Locate the cell with the specified text and output its [X, Y] center coordinate. 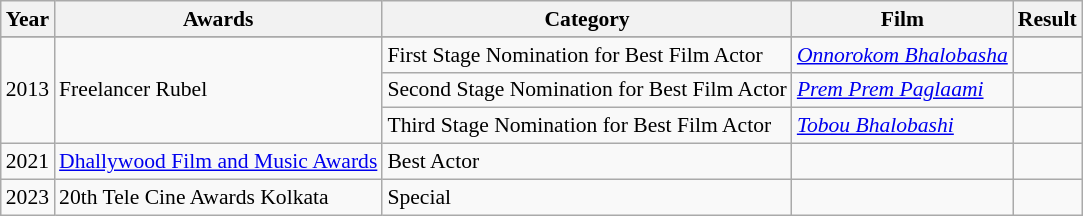
Best Actor [586, 162]
First Stage Nomination for Best Film Actor [586, 55]
Dhallywood Film and Music Awards [218, 162]
20th Tele Cine Awards Kolkata [218, 197]
2023 [28, 197]
Special [586, 197]
Prem Prem Paglaami [902, 90]
Third Stage Nomination for Best Film Actor [586, 126]
Category [586, 19]
Onnorokom Bhalobasha [902, 55]
Tobou Bhalobashi [902, 126]
Film [902, 19]
2021 [28, 162]
Result [1048, 19]
Year [28, 19]
Awards [218, 19]
Second Stage Nomination for Best Film Actor [586, 90]
2013 [28, 90]
Freelancer Rubel [218, 90]
